Capture the cell that displays the provided text and extract its (x, y) central coordinate. 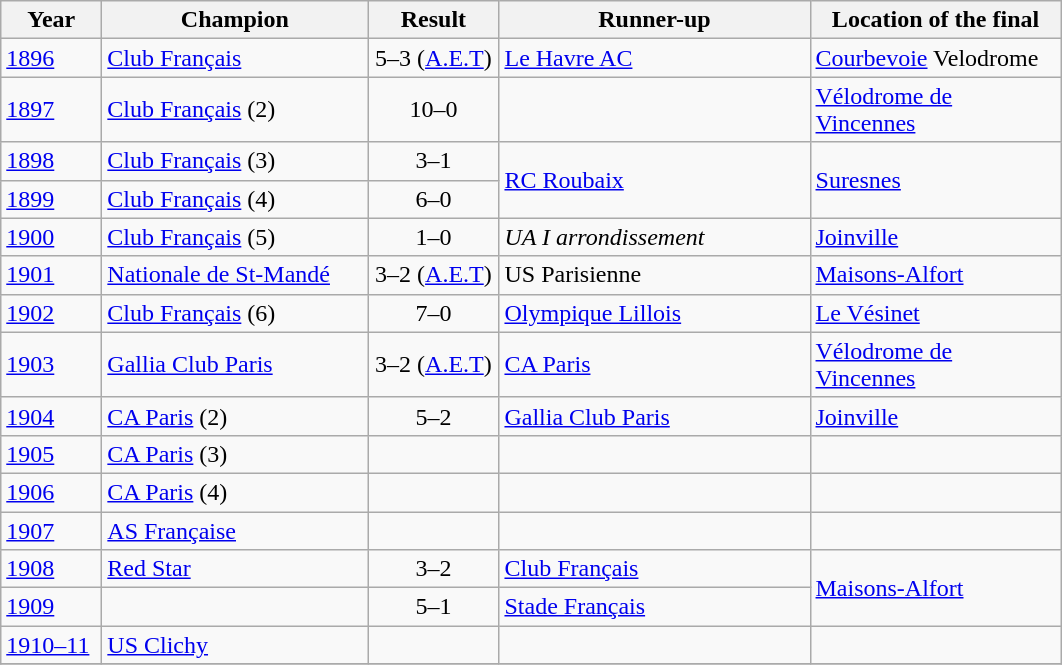
Location of the final (936, 20)
Club Français (3) (235, 161)
Olympique Lillois (654, 313)
RC Roubaix (654, 180)
1903 (52, 364)
US Parisienne (654, 275)
1905 (52, 454)
Courbevoie Velodrome (936, 58)
1896 (52, 58)
1897 (52, 110)
CA Paris (2) (235, 416)
1900 (52, 237)
3–2 (434, 569)
5–3 (A.E.T) (434, 58)
1906 (52, 492)
Club Français (6) (235, 313)
1899 (52, 199)
1904 (52, 416)
1898 (52, 161)
UA I arrondissement (654, 237)
1901 (52, 275)
1902 (52, 313)
Red Star (235, 569)
7–0 (434, 313)
CA Paris (4) (235, 492)
Le Vésinet (936, 313)
Club Français (2) (235, 110)
Stade Français (654, 607)
AS Française (235, 531)
CA Paris (3) (235, 454)
US Clichy (235, 645)
1910–11 (52, 645)
1907 (52, 531)
CA Paris (654, 364)
Suresnes (936, 180)
3–1 (434, 161)
Club Français (5) (235, 237)
1908 (52, 569)
Result (434, 20)
Year (52, 20)
5–2 (434, 416)
1909 (52, 607)
Nationale de St-Mandé (235, 275)
Champion (235, 20)
1–0 (434, 237)
Runner-up (654, 20)
10–0 (434, 110)
5–1 (434, 607)
6–0 (434, 199)
Club Français (4) (235, 199)
Le Havre AC (654, 58)
